Return [X, Y] of the center of cell containing provided text 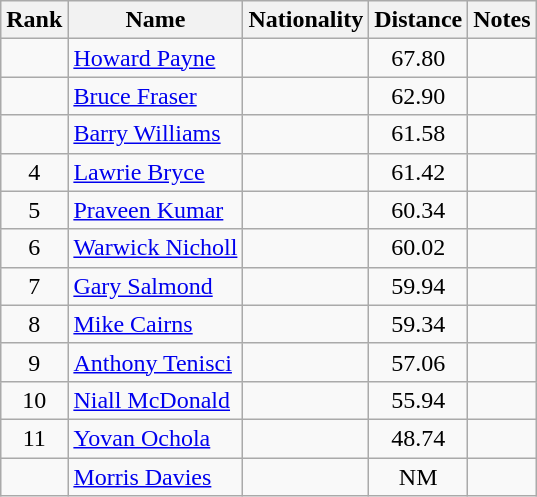
5 [34, 210]
Niall McDonald [156, 400]
Yovan Ochola [156, 438]
61.58 [418, 134]
Name [156, 20]
62.90 [418, 96]
Gary Salmond [156, 286]
9 [34, 362]
Distance [418, 20]
Morris Davies [156, 477]
Barry Williams [156, 134]
57.06 [418, 362]
Notes [502, 20]
48.74 [418, 438]
6 [34, 248]
55.94 [418, 400]
Howard Payne [156, 58]
60.34 [418, 210]
Nationality [306, 20]
4 [34, 172]
Praveen Kumar [156, 210]
59.34 [418, 324]
8 [34, 324]
Rank [34, 20]
NM [418, 477]
Lawrie Bryce [156, 172]
7 [34, 286]
Mike Cairns [156, 324]
59.94 [418, 286]
11 [34, 438]
10 [34, 400]
60.02 [418, 248]
Anthony Tenisci [156, 362]
67.80 [418, 58]
Warwick Nicholl [156, 248]
61.42 [418, 172]
Bruce Fraser [156, 96]
